Extract the [x, y] coordinate from the center of the cell holding the provided text.  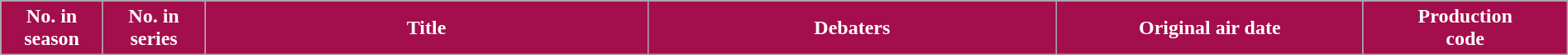
Title [427, 28]
Original air date [1209, 28]
Debaters [852, 28]
Productioncode [1465, 28]
No. inseason [52, 28]
No. inseries [154, 28]
